Output the (x, y) coordinate of the center of the cell containing the given text.  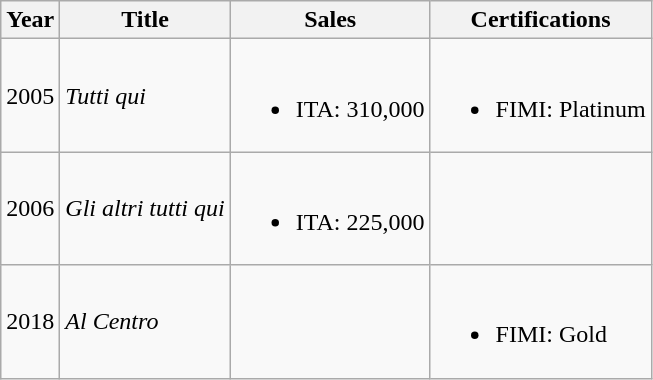
2018 (30, 322)
FIMI: Gold (540, 322)
Year (30, 20)
Tutti qui (145, 96)
2006 (30, 208)
2005 (30, 96)
Certifications (540, 20)
Al Centro (145, 322)
Gli altri tutti qui (145, 208)
Sales (330, 20)
Title (145, 20)
FIMI: Platinum (540, 96)
ITA: 310,000 (330, 96)
ITA: 225,000 (330, 208)
